Search for the cell housing the specified text and yield its (X, Y) center coordinate. 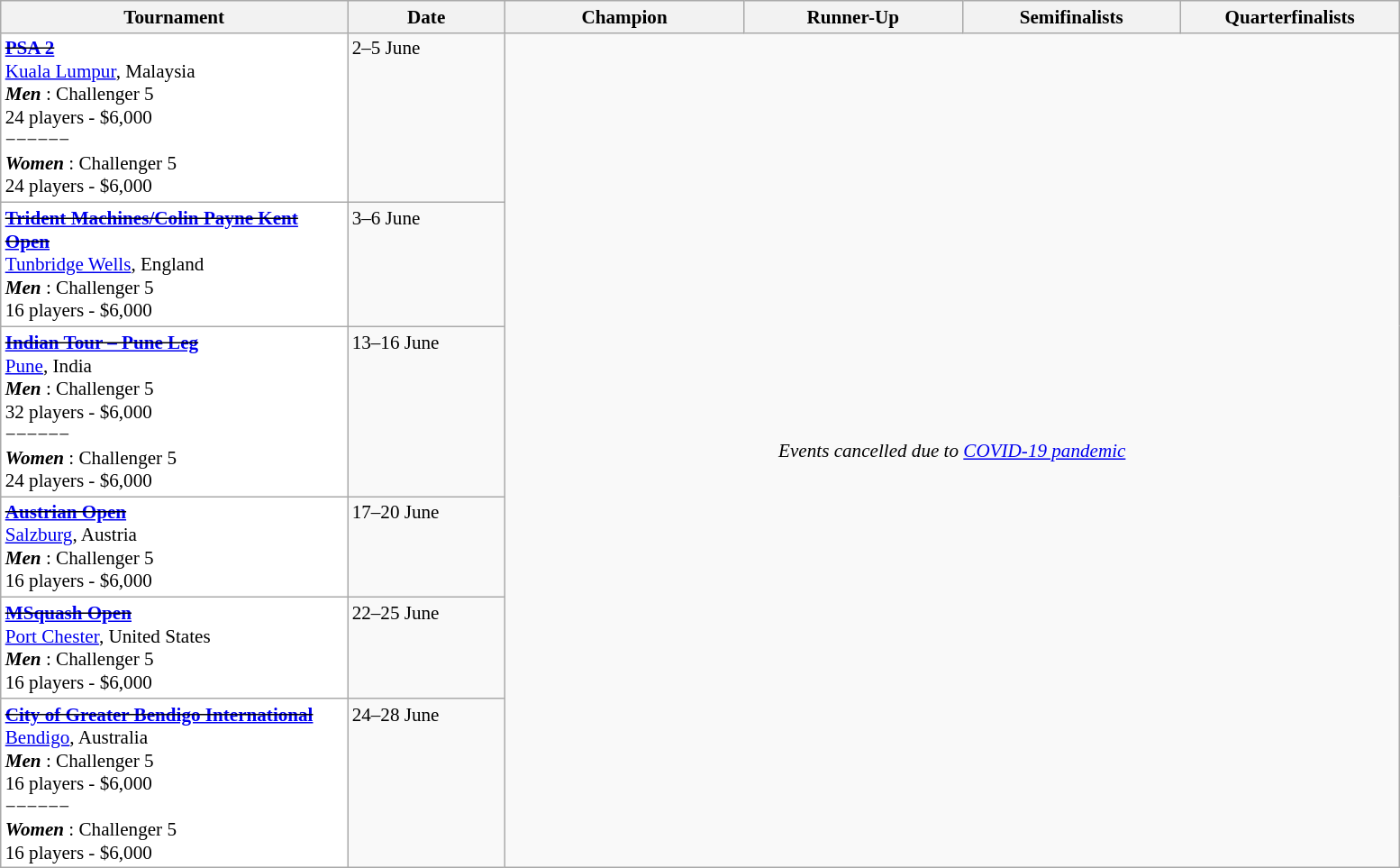
Indian Tour – Pune Leg Pune, India Men : Challenger 532 players - $6,000−−−−−− Women : Challenger 524 players - $6,000 (175, 411)
Runner-Up (853, 16)
22–25 June (427, 648)
Events cancelled due to COVID-19 pandemic (952, 451)
Trident Machines/Colin Payne Kent Open Tunbridge Wells, England Men : Challenger 516 players - $6,000 (175, 265)
Semifinalists (1071, 16)
MSquash Open Port Chester, United States Men : Challenger 516 players - $6,000 (175, 648)
Date (427, 16)
3–6 June (427, 265)
Quarterfinalists (1289, 16)
PSA 2 Kuala Lumpur, Malaysia Men : Challenger 524 players - $6,000−−−−−− Women : Challenger 524 players - $6,000 (175, 117)
Tournament (175, 16)
Champion (625, 16)
24–28 June (427, 782)
17–20 June (427, 547)
City of Greater Bendigo International Bendigo, Australia Men : Challenger 516 players - $6,000−−−−−− Women : Challenger 516 players - $6,000 (175, 782)
Austrian Open Salzburg, Austria Men : Challenger 516 players - $6,000 (175, 547)
2–5 June (427, 117)
13–16 June (427, 411)
